Find where the given text appears and provide that cell's center as [X, Y] coordinate. 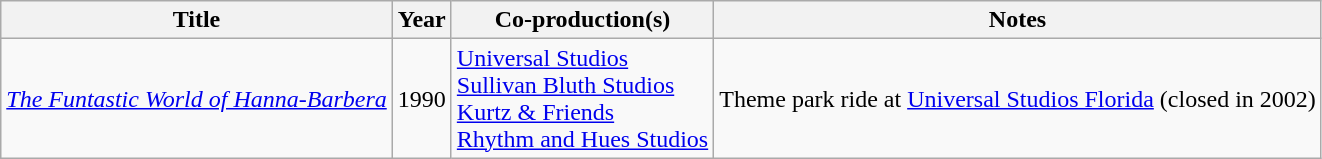
Theme park ride at Universal Studios Florida (closed in 2002) [1018, 98]
1990 [422, 98]
Notes [1018, 20]
Universal StudiosSullivan Bluth StudiosKurtz & FriendsRhythm and Hues Studios [582, 98]
The Funtastic World of Hanna-Barbera [197, 98]
Title [197, 20]
Year [422, 20]
Co-production(s) [582, 20]
